Output the (x, y) coordinate of the center of the cell containing the given text.  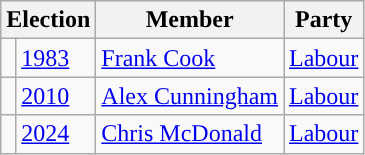
Member (190, 20)
2024 (56, 134)
2010 (56, 96)
Election (48, 20)
1983 (56, 58)
Party (324, 20)
Chris McDonald (190, 134)
Frank Cook (190, 58)
Alex Cunningham (190, 96)
